Locate the cell with the specified text and output its (X, Y) center coordinate. 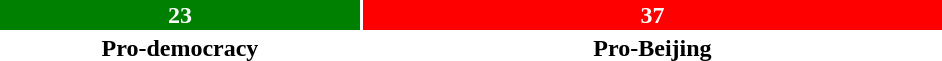
37 (652, 15)
23 (180, 15)
